Provide the [X, Y] coordinate of the cell's center where the given text is located.  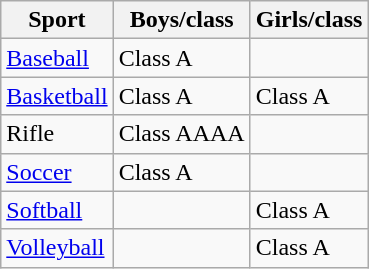
Boys/class [182, 20]
Class AAAA [182, 134]
Basketball [57, 96]
Rifle [57, 134]
Girls/class [309, 20]
Volleyball [57, 248]
Softball [57, 210]
Sport [57, 20]
Soccer [57, 172]
Baseball [57, 58]
